Find where the given text appears and provide that cell's center as (X, Y) coordinate. 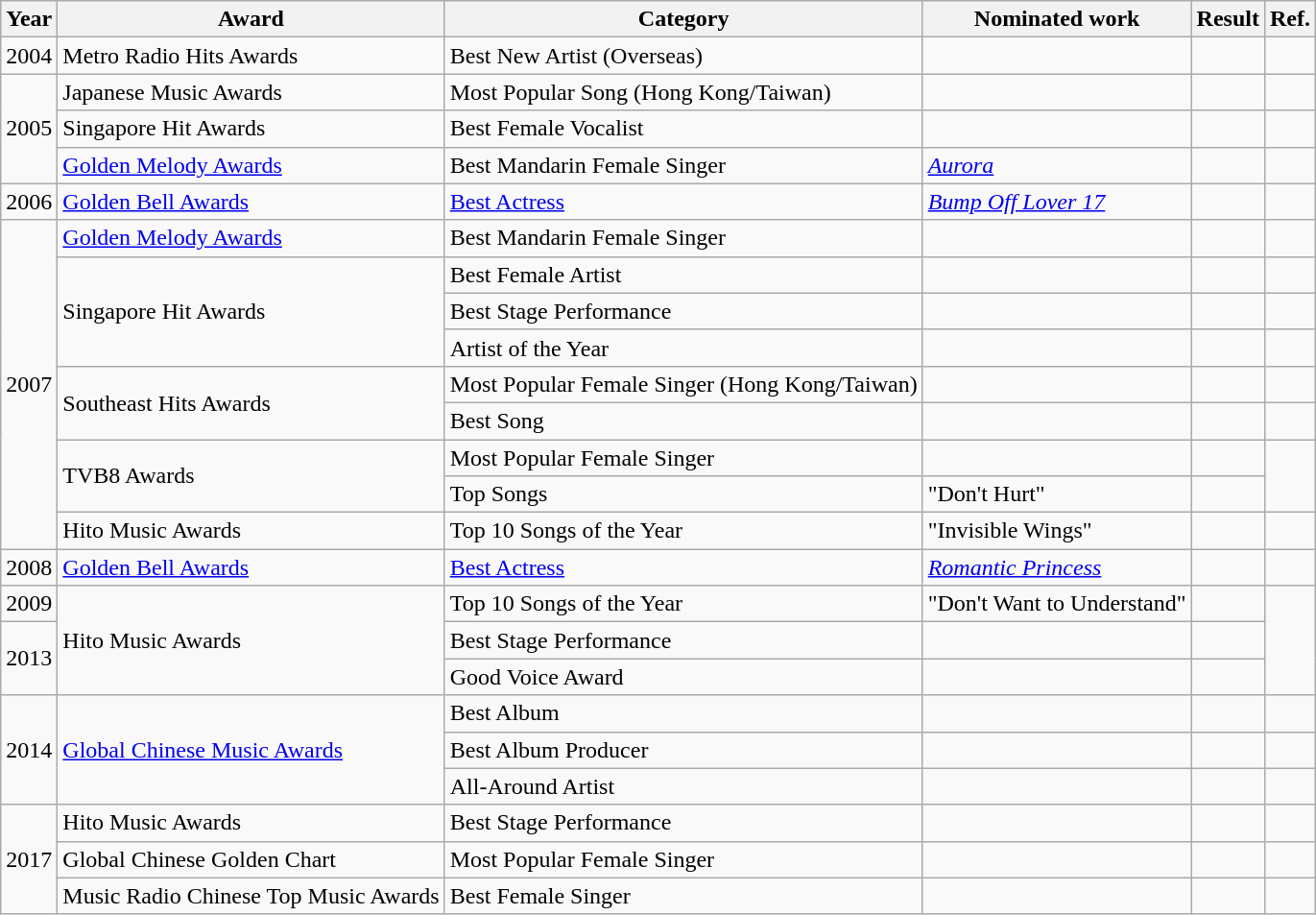
Global Chinese Golden Chart (251, 859)
Best Song (683, 421)
"Don't Want to Understand" (1057, 604)
Best Female Artist (683, 275)
Good Voice Award (683, 677)
Romantic Princess (1057, 567)
2017 (29, 859)
Most Popular Female Singer (Hong Kong/Taiwan) (683, 384)
"Don't Hurt" (1057, 494)
Best Female Vocalist (683, 129)
2007 (29, 384)
Best Female Singer (683, 896)
2013 (29, 659)
All-Around Artist (683, 786)
"Invisible Wings" (1057, 531)
Music Radio Chinese Top Music Awards (251, 896)
Bump Off Lover 17 (1057, 202)
Most Popular Song (Hong Kong/Taiwan) (683, 92)
Global Chinese Music Awards (251, 750)
Best Album Producer (683, 750)
Best New Artist (Overseas) (683, 56)
Southeast Hits Awards (251, 402)
Year (29, 19)
TVB8 Awards (251, 476)
Best Album (683, 713)
Category (683, 19)
Nominated work (1057, 19)
2009 (29, 604)
2014 (29, 750)
Top Songs (683, 494)
Metro Radio Hits Awards (251, 56)
Japanese Music Awards (251, 92)
2004 (29, 56)
2005 (29, 129)
Artist of the Year (683, 348)
Result (1228, 19)
Award (251, 19)
Ref. (1290, 19)
Aurora (1057, 165)
2008 (29, 567)
2006 (29, 202)
